Determine the (X, Y) coordinate at the center of the cell enclosing the given text.  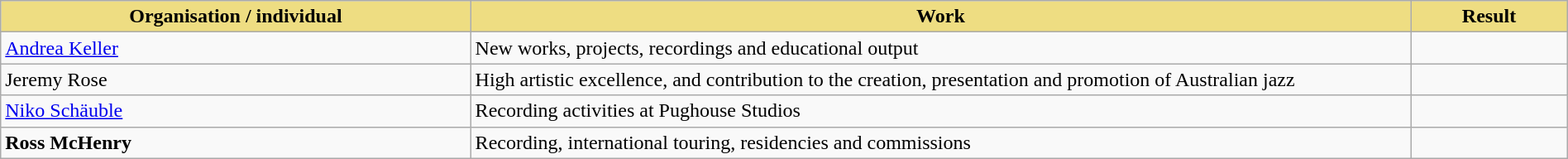
Organisation / individual (236, 17)
Result (1489, 17)
High artistic excellence, and contribution to the creation, presentation and promotion of Australian jazz (941, 79)
Niko Schäuble (236, 111)
Jeremy Rose (236, 79)
Recording activities at Pughouse Studios (941, 111)
Andrea Keller (236, 48)
Recording, international touring, residencies and commissions (941, 142)
Work (941, 17)
Ross McHenry (236, 142)
New works, projects, recordings and educational output (941, 48)
